Detect which cell encompasses the target text, then output its [x, y] center coordinate. 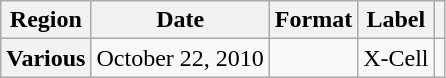
X-Cell [396, 58]
October 22, 2010 [180, 58]
Format [313, 20]
Date [180, 20]
Label [396, 20]
Various [46, 58]
Region [46, 20]
